Output the (X, Y) coordinate of the center of the cell containing the given text.  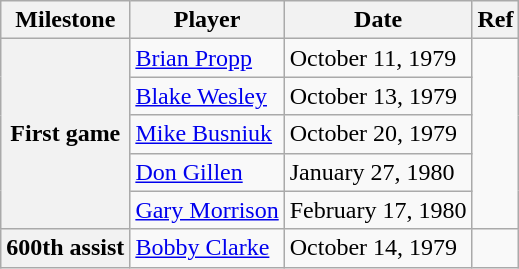
Gary Morrison (207, 210)
Date (378, 20)
October 20, 1979 (378, 134)
First game (66, 134)
Mike Busniuk (207, 134)
October 14, 1979 (378, 248)
Blake Wesley (207, 96)
Don Gillen (207, 172)
October 11, 1979 (378, 58)
October 13, 1979 (378, 96)
600th assist (66, 248)
Player (207, 20)
January 27, 1980 (378, 172)
Milestone (66, 20)
Bobby Clarke (207, 248)
Ref (496, 20)
Brian Propp (207, 58)
February 17, 1980 (378, 210)
